Pinpoint the cell where the given text exists, returning its (x, y) midpoint coordinate. 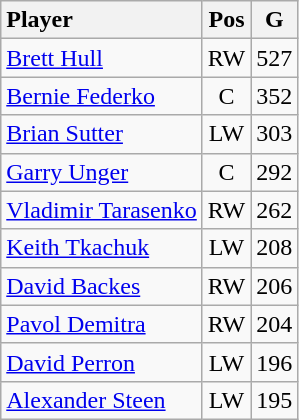
195 (274, 400)
208 (274, 248)
Player (102, 20)
Bernie Federko (102, 96)
206 (274, 286)
Garry Unger (102, 172)
352 (274, 96)
303 (274, 134)
David Perron (102, 362)
292 (274, 172)
262 (274, 210)
Pos (226, 20)
David Backes (102, 286)
Brett Hull (102, 58)
Brian Sutter (102, 134)
204 (274, 324)
Keith Tkachuk (102, 248)
G (274, 20)
Vladimir Tarasenko (102, 210)
527 (274, 58)
Pavol Demitra (102, 324)
196 (274, 362)
Alexander Steen (102, 400)
